Capture the cell that displays the provided text and extract its [x, y] central coordinate. 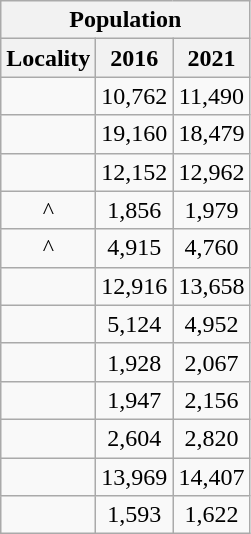
10,762 [134, 96]
2016 [134, 58]
2,156 [212, 400]
2,604 [134, 438]
12,916 [134, 286]
1,928 [134, 362]
Locality [48, 58]
11,490 [212, 96]
19,160 [134, 134]
12,962 [212, 172]
1,856 [134, 210]
2,820 [212, 438]
4,760 [212, 248]
1,622 [212, 515]
13,969 [134, 477]
12,152 [134, 172]
4,915 [134, 248]
13,658 [212, 286]
14,407 [212, 477]
4,952 [212, 324]
1,979 [212, 210]
Population [126, 20]
1,593 [134, 515]
18,479 [212, 134]
5,124 [134, 324]
2021 [212, 58]
2,067 [212, 362]
1,947 [134, 400]
